Scan for the cell matching the given text and deliver its [X, Y] coordinate at center. 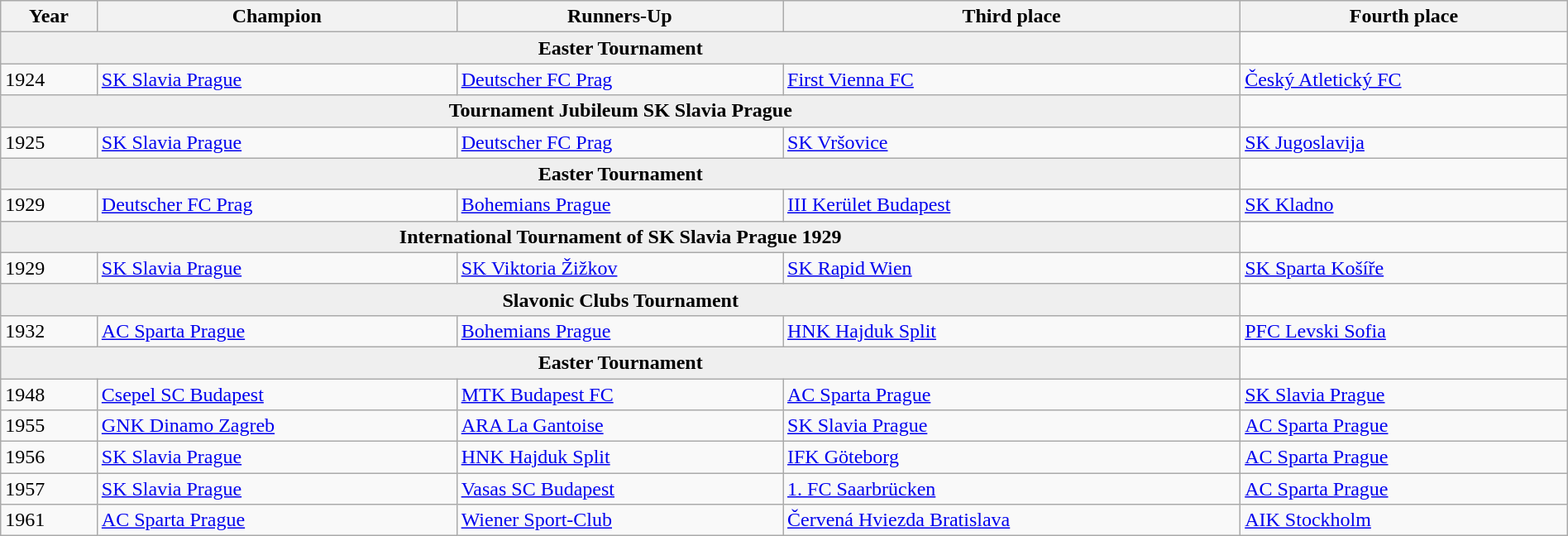
1948 [50, 395]
Year [50, 17]
1961 [50, 520]
1924 [50, 79]
Tournament Jubileum SK Slavia Prague [620, 111]
Fourth place [1404, 17]
1932 [50, 331]
III Kerület Budapest [1011, 205]
International Tournament of SK Slavia Prague 1929 [620, 237]
SK Jugoslavija [1404, 142]
Csepel SC Budapest [276, 395]
SK Rapid Wien [1011, 268]
MTK Budapest FC [619, 395]
Červená Hviezda Bratislava [1011, 520]
1956 [50, 457]
PFC Levski Sofia [1404, 331]
1955 [50, 426]
AIK Stockholm [1404, 520]
ARA La Gantoise [619, 426]
1957 [50, 489]
Runners-Up [619, 17]
Champion [276, 17]
Third place [1011, 17]
Český Atletický FC [1404, 79]
1925 [50, 142]
First Vienna FC [1011, 79]
1. FC Saarbrücken [1011, 489]
IFK Göteborg [1011, 457]
SK Vršovice [1011, 142]
SK Kladno [1404, 205]
GNK Dinamo Zagreb [276, 426]
SK Viktoria Žižkov [619, 268]
SK Sparta Košíře [1404, 268]
Slavonic Clubs Tournament [620, 299]
Wiener Sport-Club [619, 520]
Vasas SC Budapest [619, 489]
